From the cell containing the given text, extract its center point as (X, Y) coordinate. 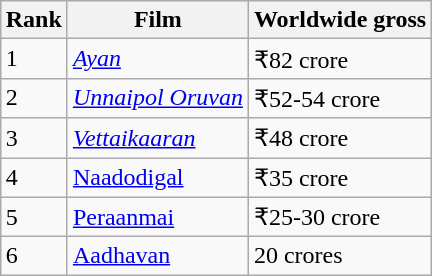
₹82 crore (340, 59)
₹48 crore (340, 138)
Rank (34, 20)
2 (34, 98)
6 (34, 256)
₹35 crore (340, 178)
20 crores (340, 256)
Film (158, 20)
5 (34, 217)
Worldwide gross (340, 20)
₹25-30 crore (340, 217)
Vettaikaaran (158, 138)
1 (34, 59)
₹52-54 crore (340, 98)
Naadodigal (158, 178)
Unnaipol Oruvan (158, 98)
Aadhavan (158, 256)
4 (34, 178)
Ayan (158, 59)
Peraanmai (158, 217)
3 (34, 138)
